From the cell containing the given text, extract its center point as (x, y) coordinate. 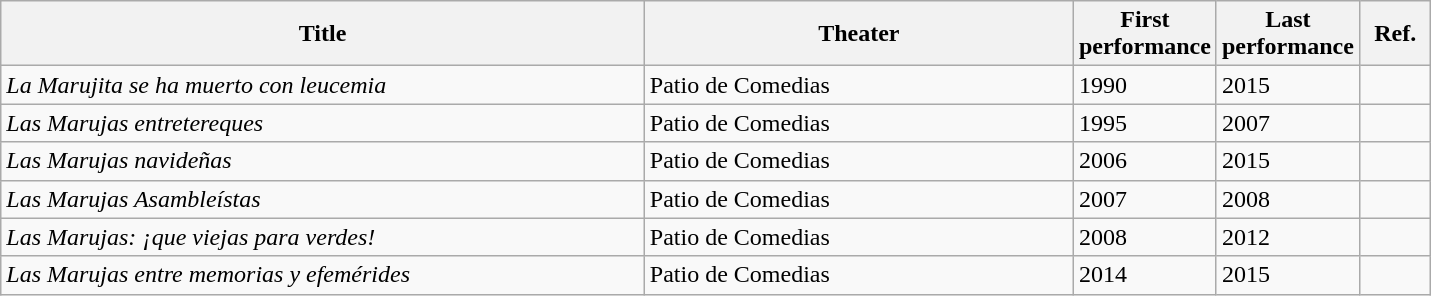
Firstperformance (1144, 34)
Title (323, 34)
Las Marujas entre memorias y efemérides (323, 275)
2006 (1144, 161)
Theater (858, 34)
Las Marujas entretereques (323, 123)
Lastperformance (1288, 34)
Las Marujas navideñas (323, 161)
1995 (1144, 123)
1990 (1144, 85)
Las Marujas Asambleístas (323, 199)
2014 (1144, 275)
Ref. (1395, 34)
La Marujita se ha muerto con leucemia (323, 85)
2012 (1288, 237)
Las Marujas: ¡que viejas para verdes! (323, 237)
